Capture the cell that displays the provided text and extract its [x, y] central coordinate. 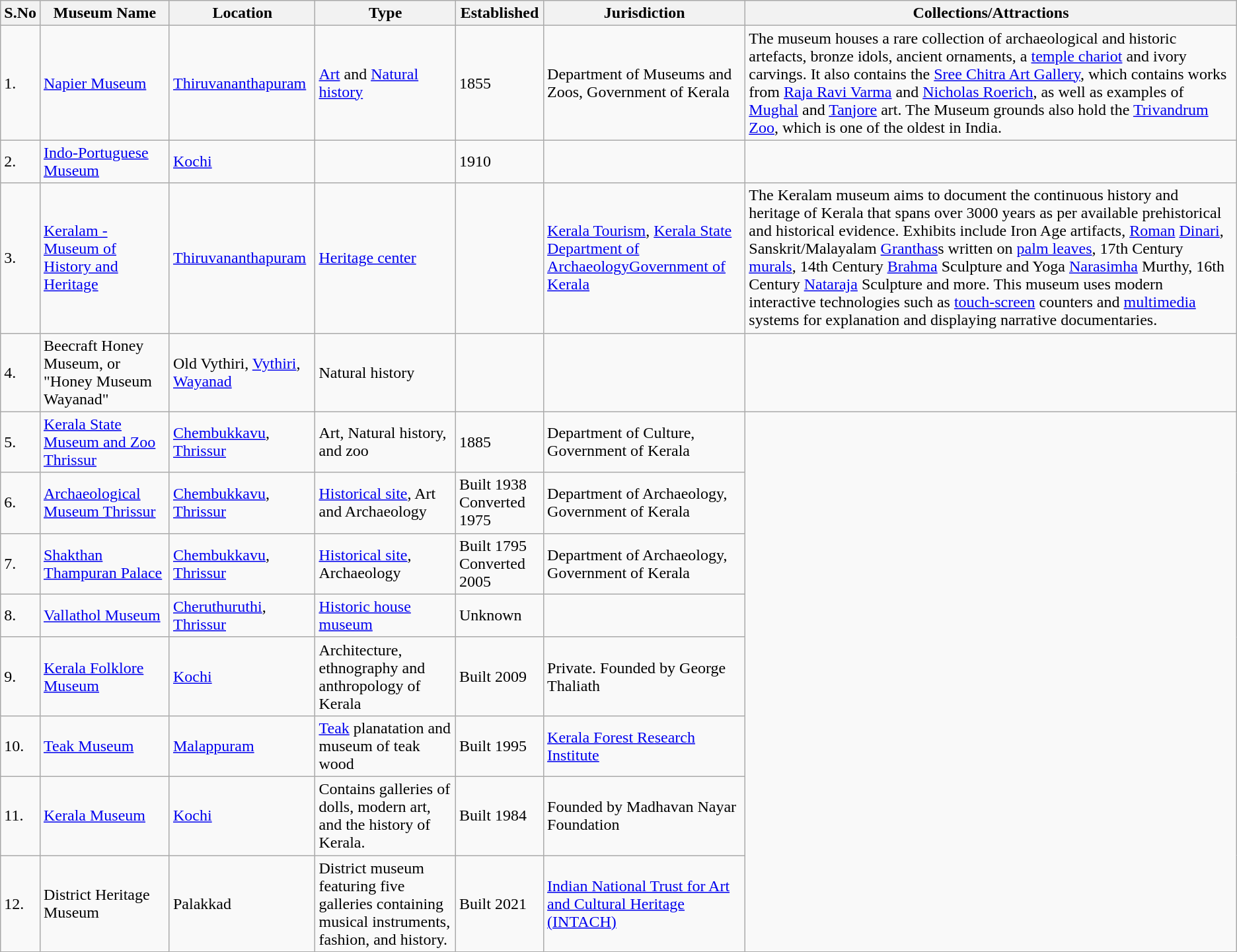
Heritage center [385, 258]
Art, Natural history, and zoo [385, 442]
District Heritage Museum [104, 903]
Keralam - Museum of History and Heritage [104, 258]
11. [20, 815]
Historic house museum [385, 616]
3. [20, 258]
Built 1938Converted 1975 [500, 503]
10. [20, 746]
S.No [20, 13]
Beecraft Honey Museum, or "Honey Museum Wayanad" [104, 373]
Collections/Attractions [991, 13]
6. [20, 503]
Established [500, 13]
Contains galleries of dolls, modern art, and the history of Kerala. [385, 815]
1855 [500, 83]
Department of Museums and Zoos, Government of Kerala [645, 83]
Old Vythiri, Vythiri, Wayanad [242, 373]
Indo-Portuguese Museum [104, 161]
Kerala Folklore Museum [104, 677]
Built 1984 [500, 815]
Unknown [500, 616]
Archaeological Museum Thrissur [104, 503]
Napier Museum [104, 83]
4. [20, 373]
Teak Museum [104, 746]
Historical site, Art and Archaeology [385, 503]
Department of Culture, Government of Kerala [645, 442]
1910 [500, 161]
Kerala State Museum and Zoo Thrissur [104, 442]
Palakkad [242, 903]
Built 1995 [500, 746]
5. [20, 442]
Museum Name [104, 13]
Kerala Forest Research Institute [645, 746]
Teak planatation and museum of teak wood [385, 746]
9. [20, 677]
Kerala Museum [104, 815]
Vallathol Museum [104, 616]
Kerala Tourism, Kerala State Department of ArchaeologyGovernment of Kerala [645, 258]
2. [20, 161]
Built 2009 [500, 677]
7. [20, 564]
Cheruthuruthi, Thrissur [242, 616]
Historical site, Archaeology [385, 564]
Jurisdiction [645, 13]
Art and Natural history [385, 83]
Built 1795Converted 2005 [500, 564]
Type [385, 13]
12. [20, 903]
Founded by Madhavan Nayar Foundation [645, 815]
District museum featuring five galleries containing musical instruments, fashion, and history. [385, 903]
1885 [500, 442]
Indian National Trust for Art and Cultural Heritage (INTACH) [645, 903]
Built 2021 [500, 903]
Location [242, 13]
1. [20, 83]
Malappuram [242, 746]
Natural history [385, 373]
Architecture, ethnography and anthropology of Kerala [385, 677]
Shakthan Thampuran Palace [104, 564]
8. [20, 616]
Private. Founded by George Thaliath [645, 677]
